Output the (x, y) coordinate of the center of the cell containing the given text.  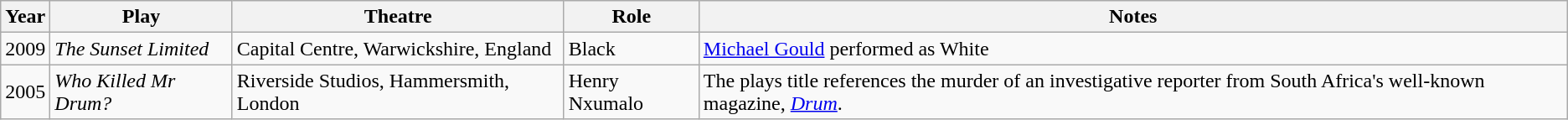
Capital Centre, Warwickshire, England (398, 49)
Michael Gould performed as White (1132, 49)
Year (25, 17)
Black (632, 49)
Play (141, 17)
Theatre (398, 17)
Riverside Studios, Hammersmith, London (398, 92)
2009 (25, 49)
The plays title references the murder of an investigative reporter from South Africa's well-known magazine, Drum. (1132, 92)
Notes (1132, 17)
Who Killed Mr Drum? (141, 92)
The Sunset Limited (141, 49)
Role (632, 17)
2005 (25, 92)
Henry Nxumalo (632, 92)
